Locate the cell with the specified text and output its (x, y) center coordinate. 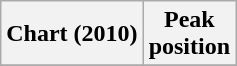
Peakposition (189, 34)
Chart (2010) (72, 34)
